Extract the (X, Y) coordinate from the center of the cell holding the provided text.  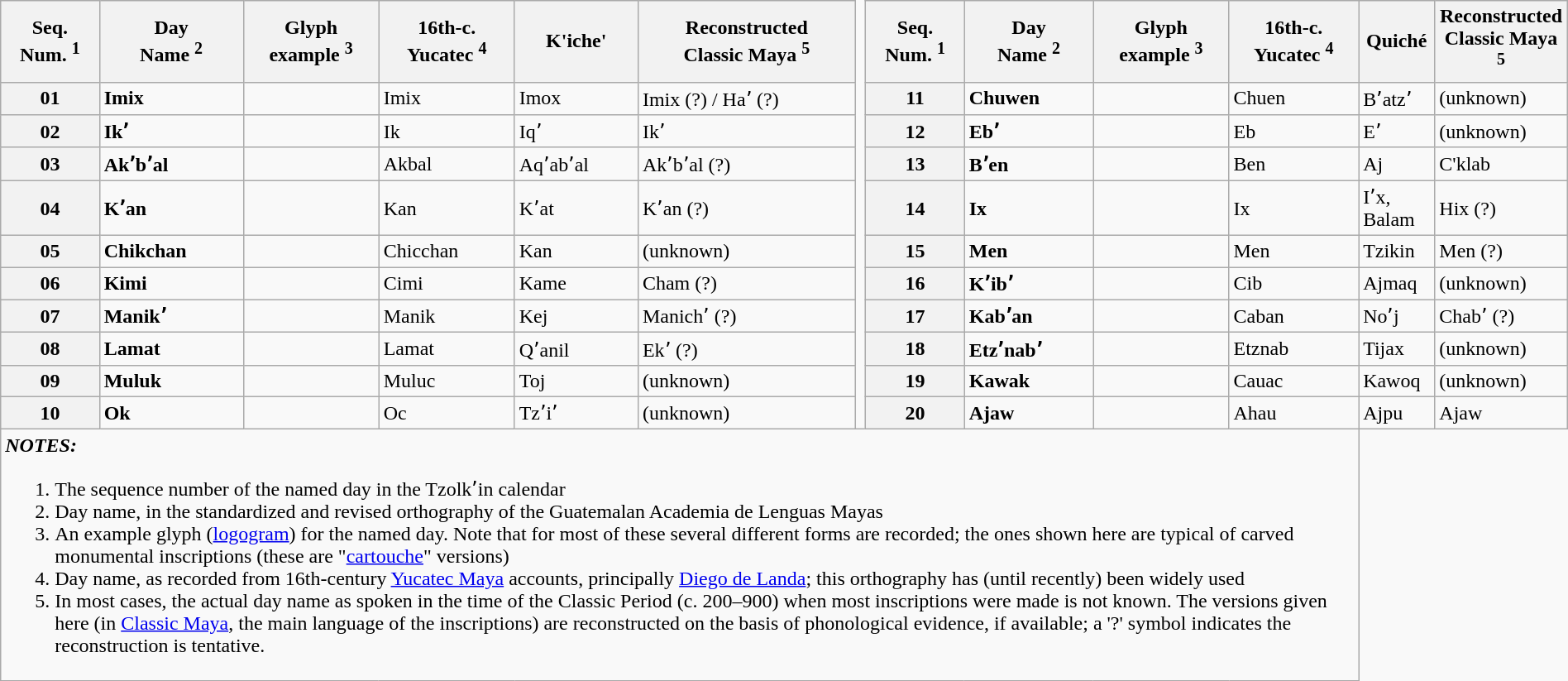
Ebʼ (1029, 132)
Manikʼ (171, 316)
Tzʼiʼ (576, 413)
Bʼatzʼ (1397, 98)
Men (?) (1501, 252)
Ok (171, 413)
14 (915, 209)
05 (50, 252)
Chabʼ (?) (1501, 316)
Kimi (171, 284)
Ahau (1293, 413)
C'klab (1501, 164)
18 (915, 349)
Kame (576, 284)
Ik (447, 132)
Hix (?) (1501, 209)
Iqʼ (576, 132)
Kawak (1029, 381)
Ajmaq (1397, 284)
Kʼibʼ (1029, 284)
15 (915, 252)
19 (915, 381)
17 (915, 316)
20 (915, 413)
Kabʼan (1029, 316)
01 (50, 98)
Akʼbʼal (171, 164)
Chikchan (171, 252)
Ben (1293, 164)
Imox (576, 98)
Chicchan (447, 252)
Tzikin (1397, 252)
Eb (1293, 132)
Toj (576, 381)
Manichʼ (?) (746, 316)
Kʼan (171, 209)
Chuwen (1029, 98)
16 (915, 284)
Quiché (1397, 41)
08 (50, 349)
Iʼx, Balam (1397, 209)
Bʼen (1029, 164)
Akʼbʼal (?) (746, 164)
Kʼat (576, 209)
Muluk (171, 381)
Cimi (447, 284)
Imix (?) / Haʼ (?) (746, 98)
K'iche' (576, 41)
04 (50, 209)
Etznab (1293, 349)
Cib (1293, 284)
Tijax (1397, 349)
07 (50, 316)
Aj (1397, 164)
02 (50, 132)
Ekʼ (?) (746, 349)
Oc (447, 413)
Chuen (1293, 98)
Qʼanil (576, 349)
Noʼj (1397, 316)
Muluc (447, 381)
Ajpu (1397, 413)
Cham (?) (746, 284)
Kawoq (1397, 381)
Manik (447, 316)
12 (915, 132)
Cauac (1293, 381)
10 (50, 413)
09 (50, 381)
11 (915, 98)
Etzʼnabʼ (1029, 349)
06 (50, 284)
Eʼ (1397, 132)
Akbal (447, 164)
Kej (576, 316)
Caban (1293, 316)
13 (915, 164)
Aqʼabʼal (576, 164)
03 (50, 164)
Kʼan (?) (746, 209)
